Identify which cell holds the provided text, then report its [x, y] central coordinate. 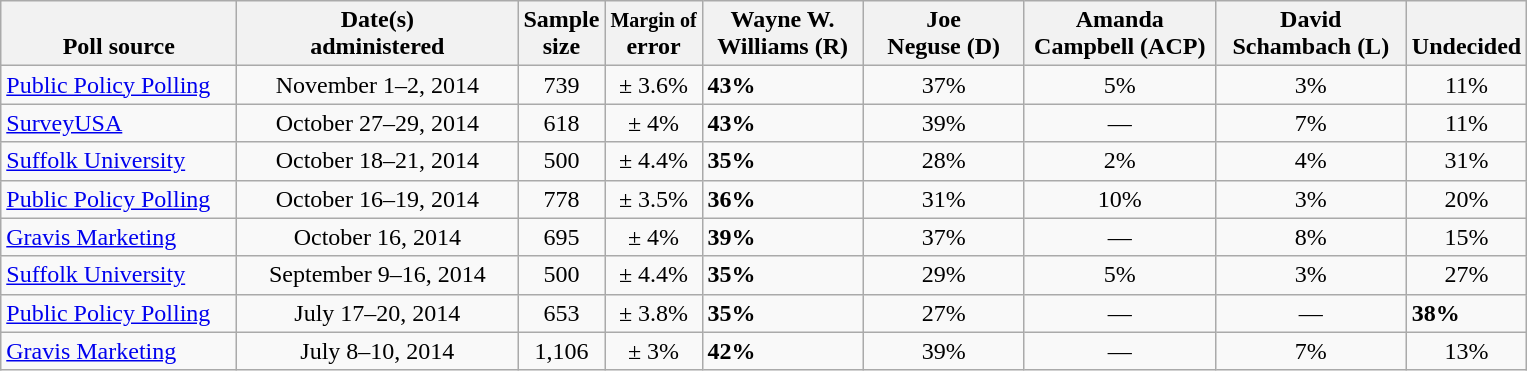
36% [782, 199]
DavidSchambach (L) [1310, 34]
778 [562, 199]
July 8–10, 2014 [378, 351]
November 1–2, 2014 [378, 85]
38% [1466, 313]
± 3.8% [654, 313]
42% [782, 351]
JoeNeguse (D) [944, 34]
Poll source [119, 34]
28% [944, 161]
10% [1120, 199]
Margin oferror [654, 34]
2% [1120, 161]
± 3.6% [654, 85]
Wayne W.Williams (R) [782, 34]
739 [562, 85]
15% [1466, 237]
8% [1310, 237]
October 18–21, 2014 [378, 161]
± 3% [654, 351]
4% [1310, 161]
SurveyUSA [119, 123]
Undecided [1466, 34]
October 16–19, 2014 [378, 199]
± 3.5% [654, 199]
653 [562, 313]
October 16, 2014 [378, 237]
September 9–16, 2014 [378, 275]
Date(s)administered [378, 34]
October 27–29, 2014 [378, 123]
13% [1466, 351]
618 [562, 123]
AmandaCampbell (ACP) [1120, 34]
20% [1466, 199]
Samplesize [562, 34]
1,106 [562, 351]
July 17–20, 2014 [378, 313]
695 [562, 237]
29% [944, 275]
